Detect which cell encompasses the target text, then output its [X, Y] center coordinate. 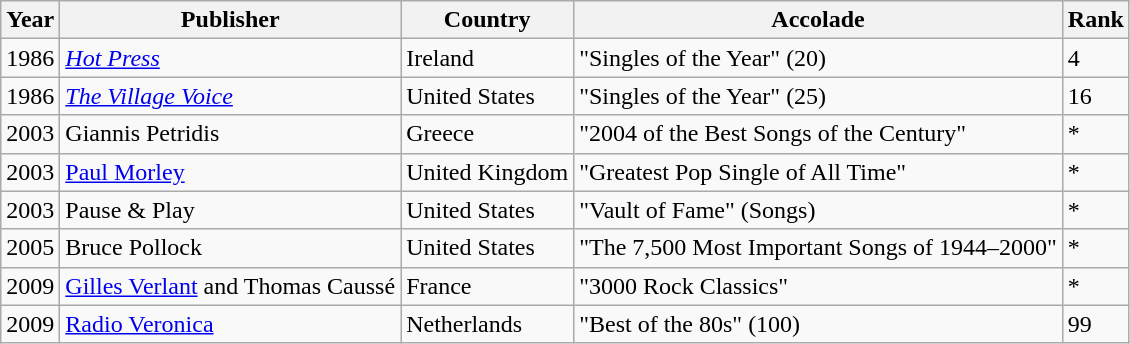
Radio Veronica [230, 324]
99 [1096, 324]
Gilles Verlant and Thomas Caussé [230, 286]
Accolade [818, 20]
16 [1096, 96]
Bruce Pollock [230, 248]
Ireland [488, 58]
"The 7,500 Most Important Songs of 1944–2000" [818, 248]
Paul Morley [230, 172]
Year [30, 20]
Greece [488, 134]
2005 [30, 248]
Pause & Play [230, 210]
4 [1096, 58]
Publisher [230, 20]
Rank [1096, 20]
France [488, 286]
"Vault of Fame" (Songs) [818, 210]
The Village Voice [230, 96]
United Kingdom [488, 172]
"Singles of the Year" (25) [818, 96]
"Best of the 80s" (100) [818, 324]
Giannis Petridis [230, 134]
"2004 of the Best Songs of the Century" [818, 134]
Country [488, 20]
Netherlands [488, 324]
Hot Press [230, 58]
"Singles of the Year" (20) [818, 58]
"3000 Rock Classics" [818, 286]
"Greatest Pop Single of All Time" [818, 172]
